From the cell containing the given text, extract its center point as (X, Y) coordinate. 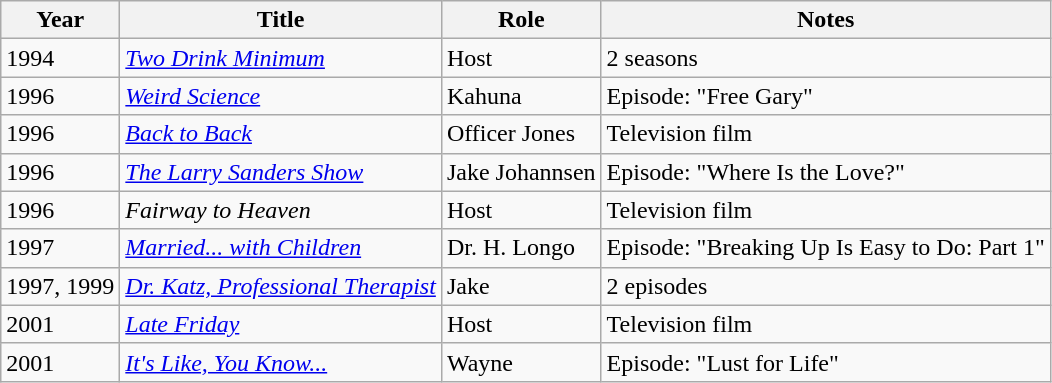
Dr. H. Longo (521, 248)
Episode: "Breaking Up Is Easy to Do: Part 1" (826, 248)
Title (281, 20)
1997, 1999 (60, 286)
Two Drink Minimum (281, 58)
Episode: "Free Gary" (826, 96)
Dr. Katz, Professional Therapist (281, 286)
It's Like, You Know... (281, 362)
Notes (826, 20)
Officer Jones (521, 134)
Married... with Children (281, 248)
Wayne (521, 362)
Jake (521, 286)
Episode: "Where Is the Love?" (826, 172)
2 seasons (826, 58)
Late Friday (281, 324)
1994 (60, 58)
The Larry Sanders Show (281, 172)
Kahuna (521, 96)
Year (60, 20)
Episode: "Lust for Life" (826, 362)
Jake Johannsen (521, 172)
Back to Back (281, 134)
Weird Science (281, 96)
Role (521, 20)
2 episodes (826, 286)
Fairway to Heaven (281, 210)
1997 (60, 248)
